Pinpoint the cell where the given text exists, returning its (X, Y) midpoint coordinate. 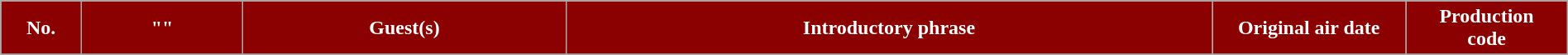
Production code (1487, 28)
"" (162, 28)
Introductory phrase (888, 28)
No. (41, 28)
Original air date (1309, 28)
Guest(s) (405, 28)
